Return the [x, y] coordinate for the center point of the cell that contains the specified text.  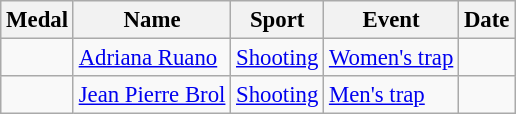
Jean Pierre Brol [152, 95]
Women's trap [392, 58]
Adriana Ruano [152, 58]
Event [392, 20]
Date [487, 20]
Men's trap [392, 95]
Sport [278, 20]
Name [152, 20]
Medal [38, 20]
